Locate the cell with the specified text and output its [X, Y] center coordinate. 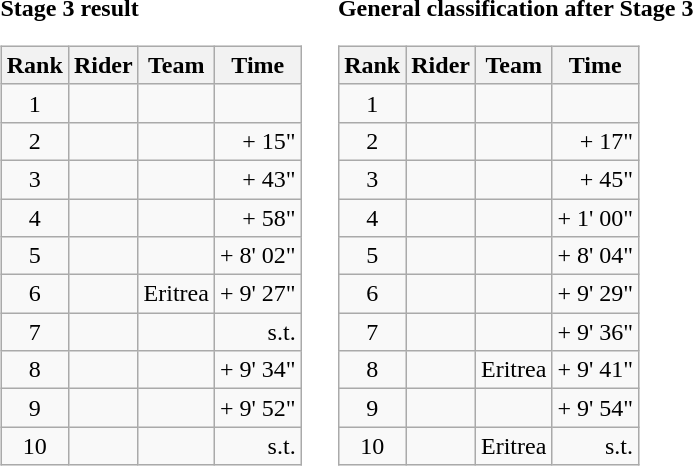
+ 58" [258, 217]
+ 9' 41" [596, 370]
+ 8' 04" [596, 256]
+ 43" [258, 179]
+ 15" [258, 141]
+ 17" [596, 141]
+ 9' 54" [596, 408]
+ 9' 34" [258, 370]
+ 9' 36" [596, 332]
+ 45" [596, 179]
+ 1' 00" [596, 217]
+ 9' 27" [258, 294]
+ 8' 02" [258, 256]
+ 9' 52" [258, 408]
+ 9' 29" [596, 294]
